From the cell containing the given text, extract its center point as (x, y) coordinate. 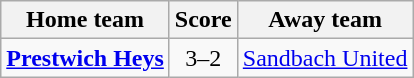
Prestwich Heys (86, 58)
Score (203, 20)
3–2 (203, 58)
Sandbach United (325, 58)
Away team (325, 20)
Home team (86, 20)
